Return the [x, y] coordinate for the center point of the cell that contains the specified text.  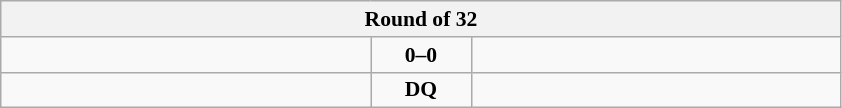
DQ [421, 90]
Round of 32 [421, 19]
0–0 [421, 55]
